Output the (x, y) coordinate of the center of the cell containing the given text.  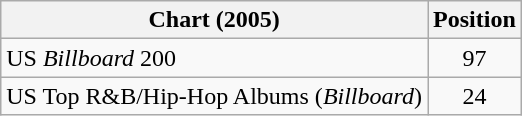
24 (475, 96)
Position (475, 20)
97 (475, 58)
Chart (2005) (214, 20)
US Billboard 200 (214, 58)
US Top R&B/Hip-Hop Albums (Billboard) (214, 96)
